Pinpoint the cell where the given text exists, returning its [x, y] midpoint coordinate. 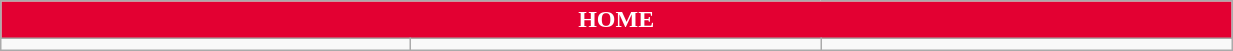
HOME [616, 20]
